Pinpoint the cell where the given text exists, returning its (X, Y) midpoint coordinate. 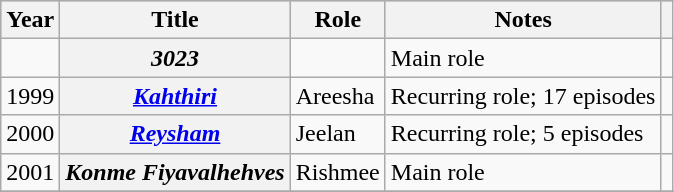
Areesha (338, 96)
Konme Fiyavalhehves (175, 172)
Role (338, 20)
Kahthiri (175, 96)
Rishmee (338, 172)
Year (30, 20)
2000 (30, 134)
2001 (30, 172)
Title (175, 20)
Notes (523, 20)
Recurring role; 17 episodes (523, 96)
Jeelan (338, 134)
Reysham (175, 134)
Recurring role; 5 episodes (523, 134)
3023 (175, 58)
1999 (30, 96)
